Pinpoint the cell where the given text exists, returning its (X, Y) midpoint coordinate. 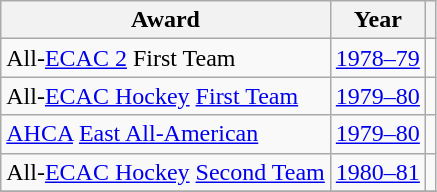
All-ECAC 2 First Team (166, 58)
1980–81 (378, 172)
Award (166, 20)
All-ECAC Hockey First Team (166, 96)
AHCA East All-American (166, 134)
All-ECAC Hockey Second Team (166, 172)
Year (378, 20)
1978–79 (378, 58)
